Capture the cell that displays the provided text and extract its (x, y) central coordinate. 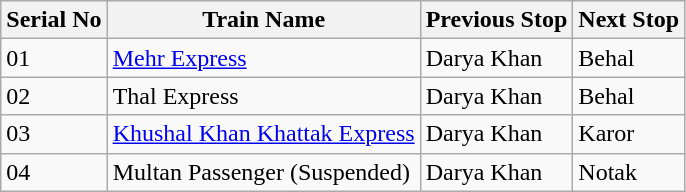
Khushal Khan Khattak Express (264, 134)
Next Stop (629, 20)
01 (54, 58)
Thal Express (264, 96)
Karor (629, 134)
Previous Stop (496, 20)
04 (54, 172)
02 (54, 96)
Multan Passenger (Suspended) (264, 172)
Serial No (54, 20)
Mehr Express (264, 58)
Train Name (264, 20)
Notak (629, 172)
03 (54, 134)
